Identify which cell holds the provided text, then report its [X, Y] central coordinate. 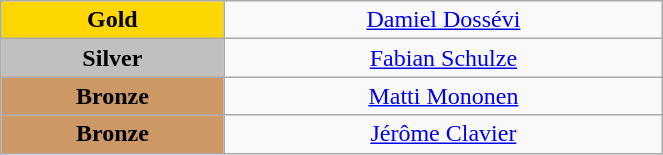
Jérôme Clavier [444, 134]
Gold [112, 20]
Fabian Schulze [444, 58]
Matti Mononen [444, 96]
Damiel Dossévi [444, 20]
Silver [112, 58]
